Detect which cell encompasses the target text, then output its [x, y] center coordinate. 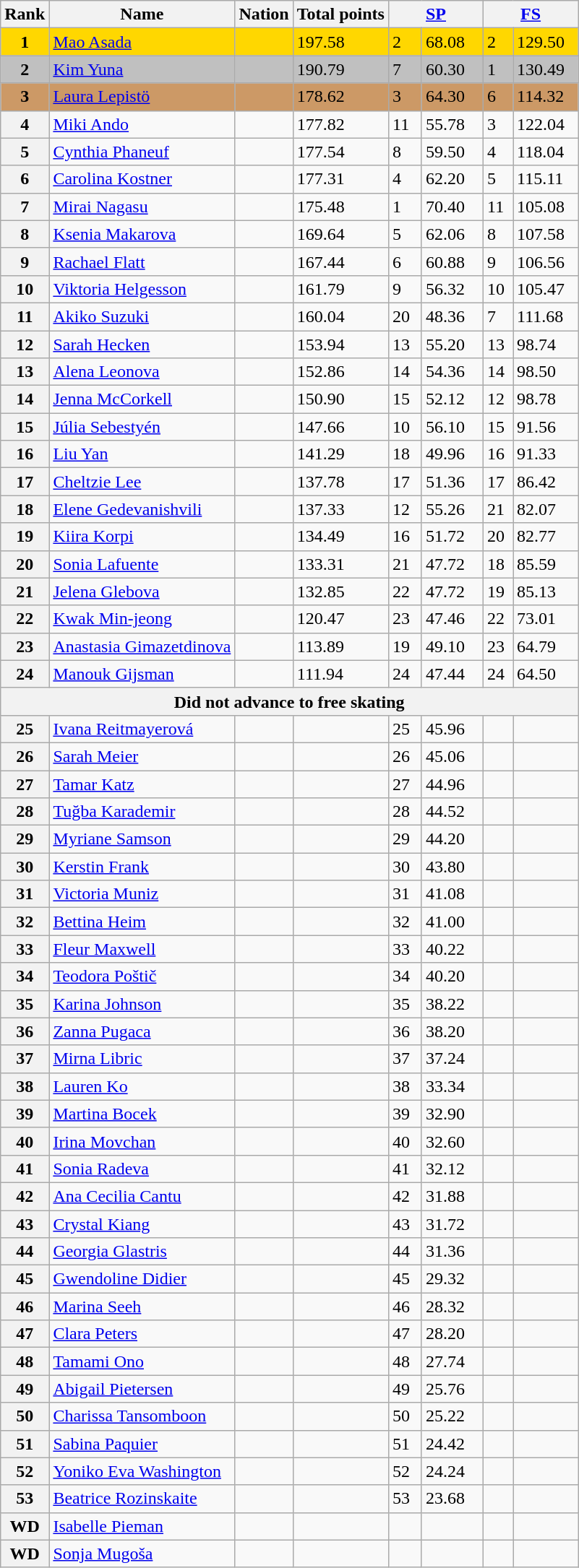
70.40 [453, 207]
107.58 [546, 234]
Kerstin Frank [142, 867]
Tamar Katz [142, 784]
51.36 [453, 482]
Karina Johnson [142, 1004]
Ksenia Makarova [142, 234]
Kiira Korpi [142, 537]
Rachael Flatt [142, 261]
Ivana Reitmayerová [142, 729]
31.36 [453, 1252]
47.46 [453, 619]
Laura Lepistö [142, 97]
98.50 [546, 372]
41.00 [453, 922]
27.74 [453, 1361]
167.44 [340, 261]
98.74 [546, 345]
Mao Asada [142, 42]
Teodora Poštič [142, 976]
62.20 [453, 179]
Charissa Tansomboon [142, 1416]
106.56 [546, 261]
38.22 [453, 1004]
152.86 [340, 372]
82.07 [546, 509]
Mirna Libric [142, 1059]
Lauren Ko [142, 1086]
122.04 [546, 124]
111.94 [340, 674]
Marina Seeh [142, 1307]
73.01 [546, 619]
Isabelle Pieman [142, 1526]
Sonia Radeva [142, 1169]
40.20 [453, 976]
68.08 [453, 42]
Tamami Ono [142, 1361]
64.50 [546, 674]
Abigail Pietersen [142, 1389]
114.32 [546, 97]
153.94 [340, 345]
190.79 [340, 69]
25.76 [453, 1389]
60.88 [453, 261]
175.48 [340, 207]
Elene Gedevanishvili [142, 509]
Total points [340, 14]
Jenna McCorkell [142, 399]
45.96 [453, 729]
24.24 [453, 1471]
47.44 [453, 674]
Manouk Gijsman [142, 674]
105.08 [546, 207]
Miki Ando [142, 124]
105.47 [546, 289]
Ana Cecilia Cantu [142, 1196]
Liu Yan [142, 454]
64.79 [546, 646]
Akiko Suzuki [142, 316]
169.64 [340, 234]
178.62 [340, 97]
Cynthia Phaneuf [142, 152]
FS [531, 14]
177.82 [340, 124]
Jelena Glebova [142, 592]
Carolina Kostner [142, 179]
Sonia Lafuente [142, 564]
Martina Bocek [142, 1114]
Rank [25, 14]
Kim Yuna [142, 69]
98.78 [546, 399]
41.08 [453, 894]
55.78 [453, 124]
129.50 [546, 42]
137.78 [340, 482]
32.60 [453, 1141]
111.68 [546, 316]
40.22 [453, 949]
Kwak Min-jeong [142, 619]
51.72 [453, 537]
54.36 [453, 372]
49.10 [453, 646]
43.80 [453, 867]
62.06 [453, 234]
160.04 [340, 316]
31.72 [453, 1224]
Anastasia Gimazetdinova [142, 646]
Mirai Nagasu [142, 207]
120.47 [340, 619]
132.85 [340, 592]
91.33 [546, 454]
Zanna Pugaca [142, 1031]
133.31 [340, 564]
Nation [264, 14]
113.89 [340, 646]
118.04 [546, 152]
Victoria Muniz [142, 894]
85.59 [546, 564]
Crystal Kiang [142, 1224]
55.26 [453, 509]
147.66 [340, 427]
24.42 [453, 1444]
37.24 [453, 1059]
56.32 [453, 289]
59.50 [453, 152]
82.77 [546, 537]
38.20 [453, 1031]
Alena Leonova [142, 372]
Sarah Meier [142, 756]
Fleur Maxwell [142, 949]
141.29 [340, 454]
Georgia Glastris [142, 1252]
31.88 [453, 1196]
137.33 [340, 509]
Sabina Paquier [142, 1444]
Name [142, 14]
Gwendoline Didier [142, 1279]
134.49 [340, 537]
Bettina Heim [142, 922]
49.96 [453, 454]
60.30 [453, 69]
85.13 [546, 592]
28.32 [453, 1307]
44.96 [453, 784]
44.52 [453, 812]
52.12 [453, 399]
33.34 [453, 1086]
SP [435, 14]
32.12 [453, 1169]
Irina Movchan [142, 1141]
45.06 [453, 756]
28.20 [453, 1334]
Viktoria Helgesson [142, 289]
Did not advance to free skating [289, 701]
177.31 [340, 179]
56.10 [453, 427]
115.11 [546, 179]
161.79 [340, 289]
130.49 [546, 69]
44.20 [453, 839]
Clara Peters [142, 1334]
25.22 [453, 1416]
Tuğba Karademir [142, 812]
Beatrice Rozinskaite [142, 1499]
Myriane Samson [142, 839]
32.90 [453, 1114]
29.32 [453, 1279]
91.56 [546, 427]
23.68 [453, 1499]
64.30 [453, 97]
Cheltzie Lee [142, 482]
Júlia Sebestyén [142, 427]
197.58 [340, 42]
48.36 [453, 316]
Sonja Mugoša [142, 1554]
86.42 [546, 482]
Yoniko Eva Washington [142, 1471]
Sarah Hecken [142, 345]
177.54 [340, 152]
55.20 [453, 345]
150.90 [340, 399]
